Search for the cell housing the specified text and yield its (x, y) center coordinate. 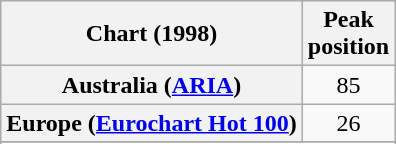
Peakposition (348, 34)
Chart (1998) (152, 34)
85 (348, 85)
Australia (ARIA) (152, 85)
Europe (Eurochart Hot 100) (152, 123)
26 (348, 123)
